Pinpoint the cell where the given text exists, returning its [x, y] midpoint coordinate. 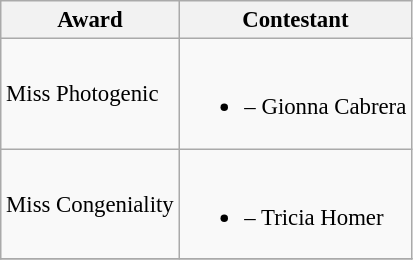
Award [90, 20]
– Gionna Cabrera [296, 94]
Contestant [296, 20]
Miss Photogenic [90, 94]
Miss Congeniality [90, 204]
– Tricia Homer [296, 204]
